Pinpoint the cell where the given text exists, returning its (x, y) midpoint coordinate. 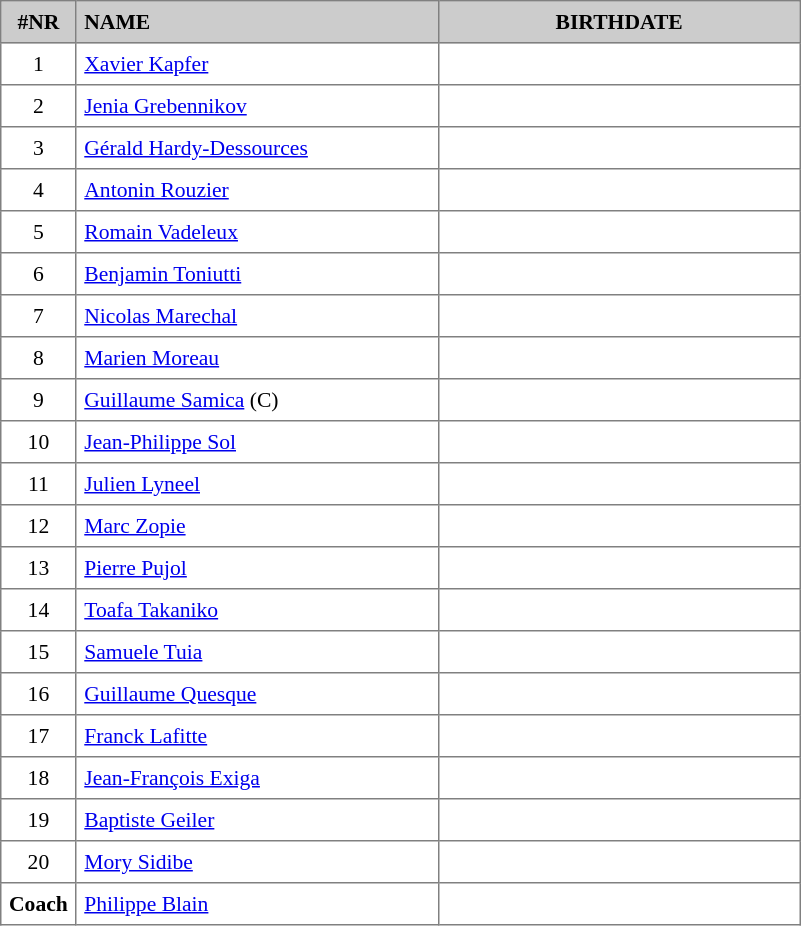
Marien Moreau (257, 358)
BIRTHDATE (619, 22)
Xavier Kapfer (257, 64)
2 (38, 106)
NAME (257, 22)
Philippe Blain (257, 904)
14 (38, 610)
4 (38, 190)
5 (38, 232)
Romain Vadeleux (257, 232)
13 (38, 568)
17 (38, 736)
12 (38, 526)
6 (38, 274)
Marc Zopie (257, 526)
20 (38, 862)
7 (38, 316)
Baptiste Geiler (257, 820)
Mory Sidibe (257, 862)
Nicolas Marechal (257, 316)
Franck Lafitte (257, 736)
Benjamin Toniutti (257, 274)
Jean-Philippe Sol (257, 442)
16 (38, 694)
9 (38, 400)
15 (38, 652)
Guillaume Quesque (257, 694)
Samuele Tuia (257, 652)
19 (38, 820)
Jenia Grebennikov (257, 106)
8 (38, 358)
Coach (38, 904)
Pierre Pujol (257, 568)
Gérald Hardy-Dessources (257, 148)
Julien Lyneel (257, 484)
18 (38, 778)
10 (38, 442)
11 (38, 484)
Toafa Takaniko (257, 610)
3 (38, 148)
Jean-François Exiga (257, 778)
1 (38, 64)
Antonin Rouzier (257, 190)
#NR (38, 22)
Guillaume Samica (C) (257, 400)
